Return the [X, Y] coordinate for the center point of the cell that contains the specified text.  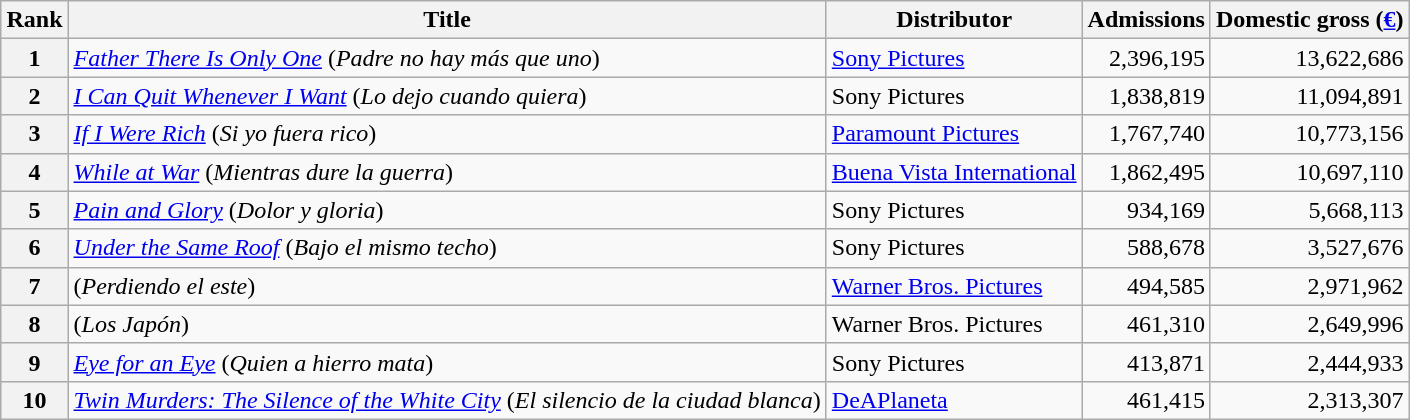
6 [34, 248]
1 [34, 58]
11,094,891 [1310, 96]
4 [34, 172]
3 [34, 134]
10 [34, 400]
Twin Murders: The Silence of the White City (El silencio de la ciudad blanca) [447, 400]
Buena Vista International [954, 172]
1,767,740 [1146, 134]
Admissions [1146, 20]
Paramount Pictures [954, 134]
1,862,495 [1146, 172]
7 [34, 286]
Pain and Glory (Dolor y gloria) [447, 210]
413,871 [1146, 362]
(Perdiendo el este) [447, 286]
2,444,933 [1310, 362]
9 [34, 362]
Eye for an Eye (Quien a hierro mata) [447, 362]
(Los Japón) [447, 324]
Title [447, 20]
1,838,819 [1146, 96]
Distributor [954, 20]
5 [34, 210]
Father There Is Only One (Padre no hay más que uno) [447, 58]
461,415 [1146, 400]
588,678 [1146, 248]
Rank [34, 20]
I Can Quit Whenever I Want (Lo dejo cuando quiera) [447, 96]
2,396,195 [1146, 58]
DeAPlaneta [954, 400]
5,668,113 [1310, 210]
2,971,962 [1310, 286]
2,313,307 [1310, 400]
Under the Same Roof (Bajo el mismo techo) [447, 248]
461,310 [1146, 324]
10,773,156 [1310, 134]
13,622,686 [1310, 58]
Domestic gross (€) [1310, 20]
3,527,676 [1310, 248]
2 [34, 96]
2,649,996 [1310, 324]
934,169 [1146, 210]
8 [34, 324]
494,585 [1146, 286]
10,697,110 [1310, 172]
While at War (Mientras dure la guerra) [447, 172]
If I Were Rich (Si yo fuera rico) [447, 134]
